Provide the (X, Y) coordinate of the cell's center where the given text is located.  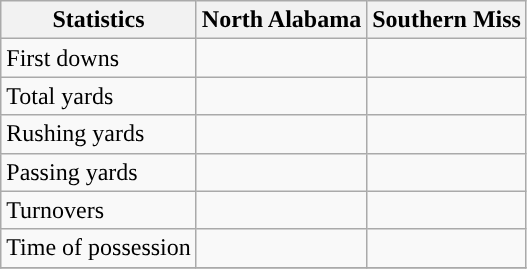
North Alabama (281, 20)
Passing yards (99, 172)
Statistics (99, 20)
Southern Miss (447, 20)
First downs (99, 58)
Turnovers (99, 210)
Time of possession (99, 248)
Rushing yards (99, 134)
Total yards (99, 96)
